For the text-containing cell, return its midpoint in [x, y] coordinate format. 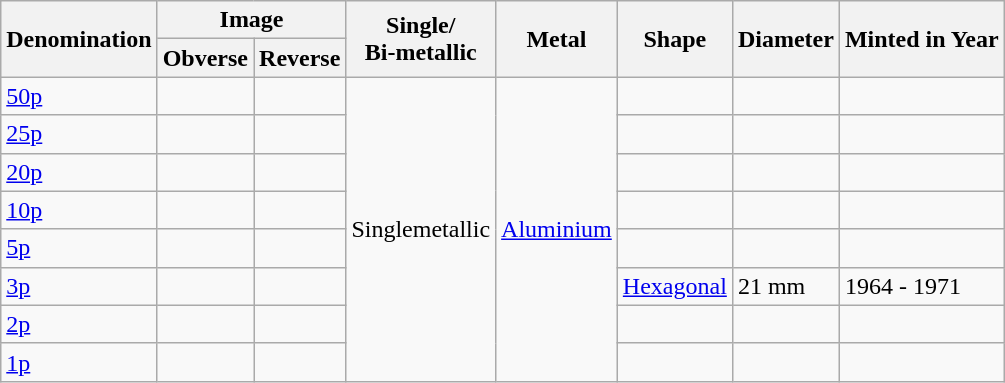
1964 - 1971 [922, 286]
Minted in Year [922, 39]
Image [252, 20]
Single/Bi-metallic [421, 39]
2p [79, 324]
Hexagonal [674, 286]
5p [79, 248]
Metal [557, 39]
Obverse [205, 58]
3p [79, 286]
21 mm [786, 286]
10p [79, 210]
Aluminium [557, 229]
Shape [674, 39]
50p [79, 96]
Singlemetallic [421, 229]
Denomination [79, 39]
Diameter [786, 39]
1p [79, 362]
Reverse [300, 58]
25p [79, 134]
20p [79, 172]
